Return (X, Y) of the center of cell containing provided text 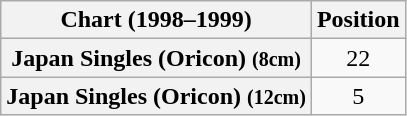
Chart (1998–1999) (156, 20)
Japan Singles (Oricon) (8cm) (156, 58)
5 (358, 96)
22 (358, 58)
Position (358, 20)
Japan Singles (Oricon) (12cm) (156, 96)
